Search for the cell housing the specified text and yield its [x, y] center coordinate. 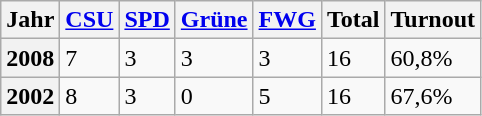
60,8% [433, 58]
5 [287, 96]
2008 [30, 58]
7 [90, 58]
2002 [30, 96]
Jahr [30, 20]
Total [353, 20]
SPD [147, 20]
CSU [90, 20]
FWG [287, 20]
0 [214, 96]
Turnout [433, 20]
8 [90, 96]
Grüne [214, 20]
67,6% [433, 96]
